Capture the cell that displays the provided text and extract its [x, y] central coordinate. 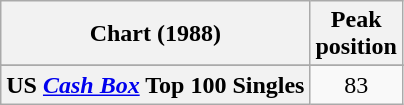
83 [356, 85]
US Cash Box Top 100 Singles [156, 85]
Chart (1988) [156, 34]
Peakposition [356, 34]
